Detect which cell encompasses the target text, then output its [x, y] center coordinate. 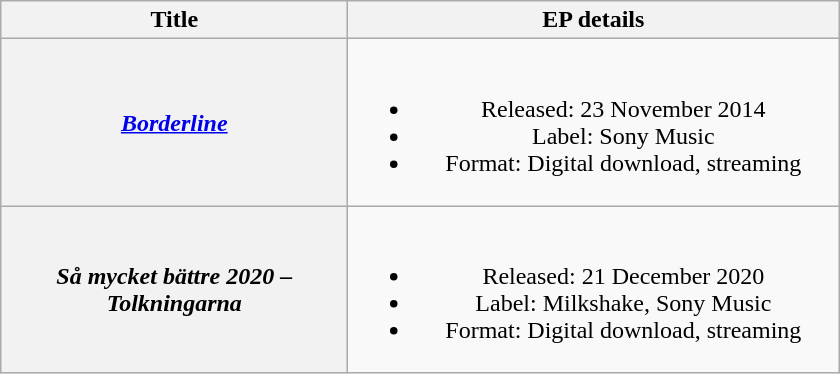
Released: 23 November 2014Label: Sony MusicFormat: Digital download, streaming [594, 122]
EP details [594, 20]
Borderline [174, 122]
Så mycket bättre 2020 – Tolkningarna [174, 290]
Released: 21 December 2020Label: Milkshake, Sony MusicFormat: Digital download, streaming [594, 290]
Title [174, 20]
